Search for the cell housing the specified text and yield its [X, Y] center coordinate. 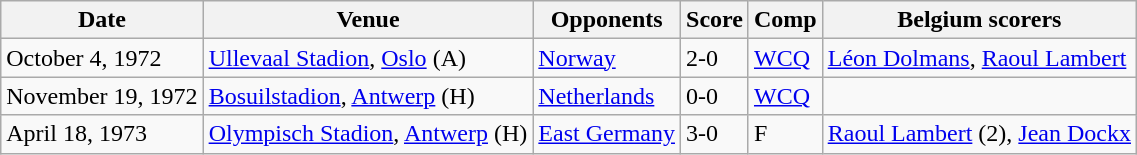
November 19, 1972 [102, 96]
Norway [607, 58]
April 18, 1973 [102, 134]
Date [102, 20]
Olympisch Stadion, Antwerp (H) [368, 134]
F [785, 134]
Belgium scorers [979, 20]
2-0 [715, 58]
Léon Dolmans, Raoul Lambert [979, 58]
Comp [785, 20]
3-0 [715, 134]
Ullevaal Stadion, Oslo (A) [368, 58]
Opponents [607, 20]
Bosuilstadion, Antwerp (H) [368, 96]
Score [715, 20]
0-0 [715, 96]
Netherlands [607, 96]
East Germany [607, 134]
Raoul Lambert (2), Jean Dockx [979, 134]
October 4, 1972 [102, 58]
Venue [368, 20]
